Return [X, Y] of the center of cell containing provided text 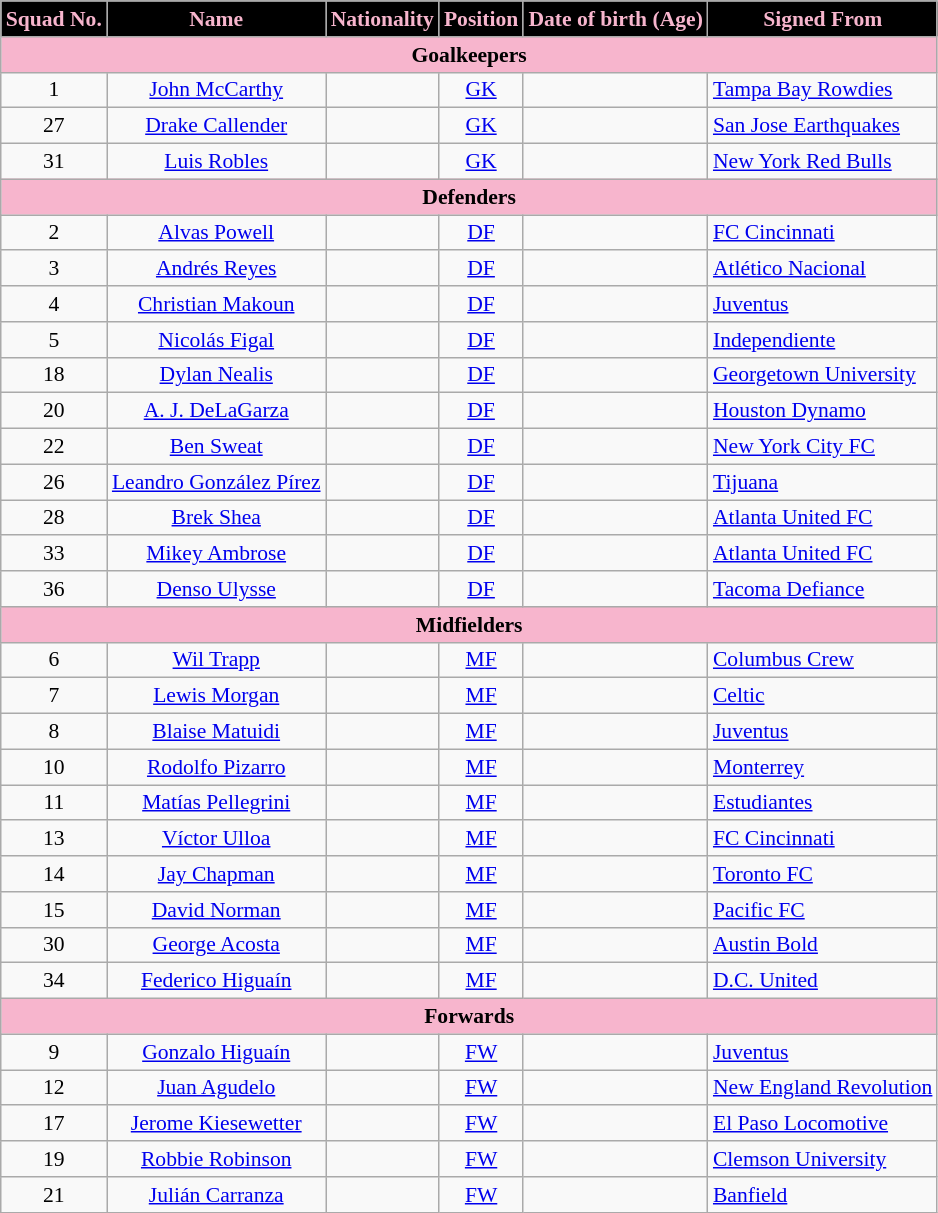
Federico Higuaín [216, 981]
Monterrey [823, 767]
San Jose Earthquakes [823, 126]
Banfield [823, 1195]
4 [54, 304]
Jerome Kiesewetter [216, 1124]
Clemson University [823, 1159]
Tijuana [823, 482]
Name [216, 19]
Position [481, 19]
26 [54, 482]
Midfielders [470, 625]
30 [54, 945]
2 [54, 233]
20 [54, 411]
Gonzalo Higuaín [216, 1052]
Independiente [823, 340]
Rodolfo Pizarro [216, 767]
18 [54, 375]
Denso Ulysse [216, 589]
Forwards [470, 1017]
Toronto FC [823, 874]
Alvas Powell [216, 233]
Blaise Matuidi [216, 732]
Houston Dynamo [823, 411]
George Acosta [216, 945]
Signed From [823, 19]
9 [54, 1052]
Defenders [470, 197]
Robbie Robinson [216, 1159]
7 [54, 696]
Columbus Crew [823, 660]
15 [54, 910]
Estudiantes [823, 803]
Ben Sweat [216, 447]
Date of birth (Age) [616, 19]
Nicolás Figal [216, 340]
Wil Trapp [216, 660]
Brek Shea [216, 518]
A. J. DeLaGarza [216, 411]
10 [54, 767]
Atlético Nacional [823, 269]
31 [54, 162]
Jay Chapman [216, 874]
36 [54, 589]
11 [54, 803]
New York Red Bulls [823, 162]
Tacoma Defiance [823, 589]
Christian Makoun [216, 304]
El Paso Locomotive [823, 1124]
David Norman [216, 910]
6 [54, 660]
Pacific FC [823, 910]
27 [54, 126]
Goalkeepers [470, 55]
13 [54, 839]
Julián Carranza [216, 1195]
Austin Bold [823, 945]
34 [54, 981]
Leandro González Pírez [216, 482]
12 [54, 1088]
Víctor Ulloa [216, 839]
New York City FC [823, 447]
28 [54, 518]
22 [54, 447]
Squad No. [54, 19]
1 [54, 90]
21 [54, 1195]
Dylan Nealis [216, 375]
D.C. United [823, 981]
5 [54, 340]
Mikey Ambrose [216, 554]
Lewis Morgan [216, 696]
Georgetown University [823, 375]
Juan Agudelo [216, 1088]
Andrés Reyes [216, 269]
Nationality [382, 19]
Drake Callender [216, 126]
Celtic [823, 696]
19 [54, 1159]
New England Revolution [823, 1088]
Luis Robles [216, 162]
John McCarthy [216, 90]
33 [54, 554]
14 [54, 874]
17 [54, 1124]
8 [54, 732]
Matías Pellegrini [216, 803]
3 [54, 269]
Tampa Bay Rowdies [823, 90]
